Return (X, Y) of the center of cell containing provided text 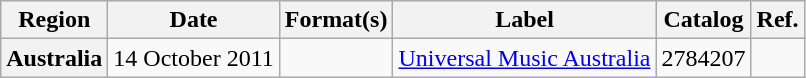
Format(s) (336, 20)
2784207 (704, 58)
Catalog (704, 20)
14 October 2011 (194, 58)
Label (524, 20)
Ref. (778, 20)
Date (194, 20)
Australia (54, 58)
Universal Music Australia (524, 58)
Region (54, 20)
